Identify which cell holds the provided text, then report its [X, Y] central coordinate. 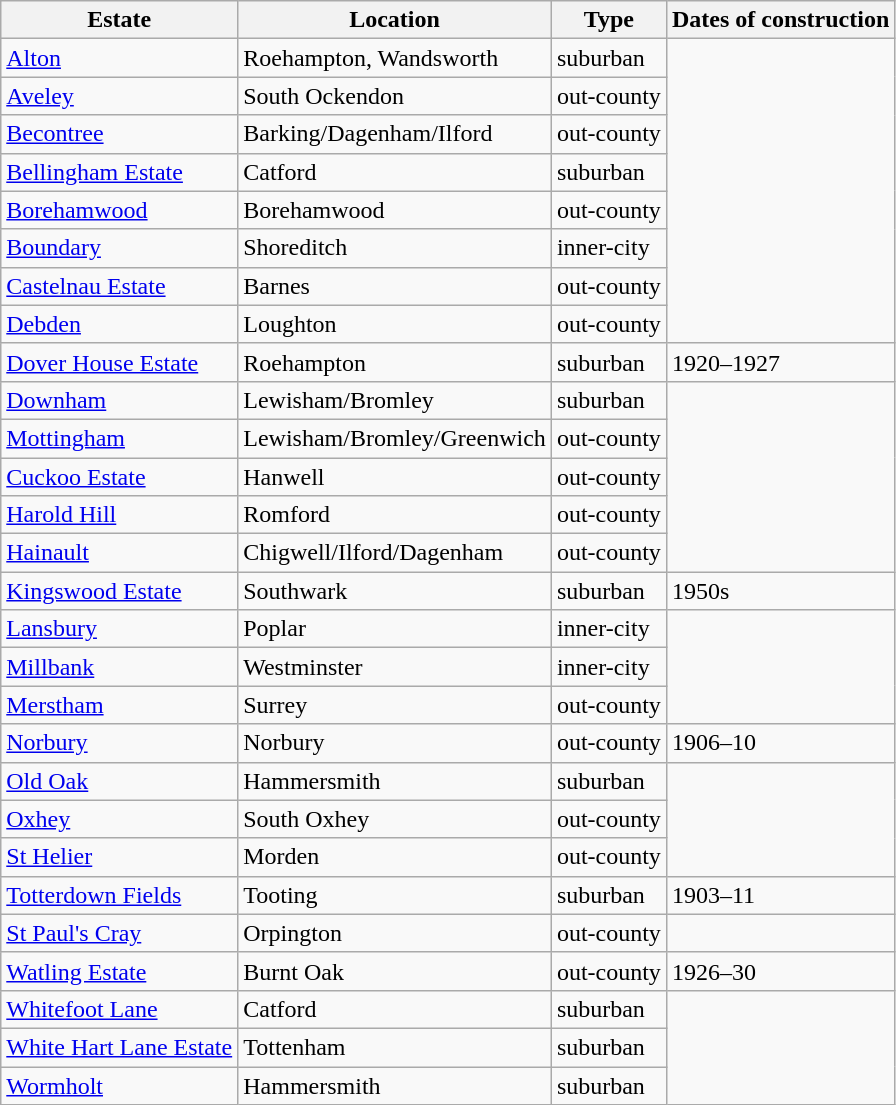
Westminster [395, 667]
Hanwell [395, 477]
Alton [120, 58]
1920–1927 [780, 362]
Millbank [120, 667]
1926–30 [780, 971]
Barking/Dagenham/Ilford [395, 134]
1950s [780, 591]
Old Oak [120, 781]
St Paul's Cray [120, 933]
Watling Estate [120, 971]
Debden [120, 324]
Cuckoo Estate [120, 477]
Lansbury [120, 629]
Morden [395, 857]
Southwark [395, 591]
St Helier [120, 857]
Romford [395, 515]
Poplar [395, 629]
Downham [120, 400]
South Ockendon [395, 96]
Tooting [395, 895]
Whitefoot Lane [120, 1009]
Oxhey [120, 819]
1903–11 [780, 895]
Merstham [120, 705]
Castelnau Estate [120, 286]
Harold Hill [120, 515]
Shoreditch [395, 248]
Burnt Oak [395, 971]
Hainault [120, 553]
Becontree [120, 134]
Bellingham Estate [120, 172]
Chigwell/Ilford/Dagenham [395, 553]
Totterdown Fields [120, 895]
Roehampton [395, 362]
Loughton [395, 324]
Location [395, 20]
Surrey [395, 705]
Dates of construction [780, 20]
Boundary [120, 248]
Lewisham/Bromley/Greenwich [395, 438]
South Oxhey [395, 819]
1906–10 [780, 743]
Roehampton, Wandsworth [395, 58]
Aveley [120, 96]
Kingswood Estate [120, 591]
Orpington [395, 933]
Estate [120, 20]
Lewisham/Bromley [395, 400]
Wormholt [120, 1085]
Dover House Estate [120, 362]
White Hart Lane Estate [120, 1047]
Barnes [395, 286]
Type [608, 20]
Tottenham [395, 1047]
Mottingham [120, 438]
